Determine the (X, Y) coordinate at the center of the cell enclosing the given text.  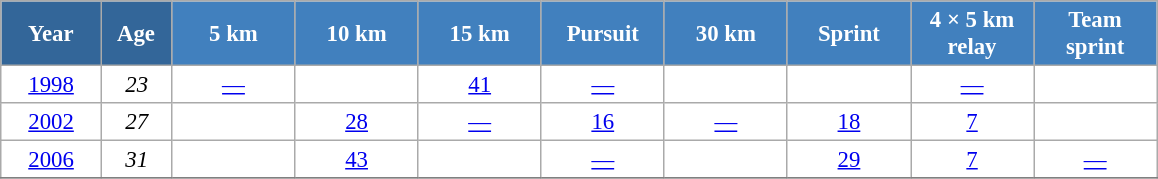
Year (52, 34)
Pursuit (602, 34)
43 (356, 160)
41 (480, 85)
31 (136, 160)
4 × 5 km relay (972, 34)
Age (136, 34)
5 km (234, 34)
18 (848, 122)
Team sprint (1096, 34)
2002 (52, 122)
2006 (52, 160)
1998 (52, 85)
10 km (356, 34)
Sprint (848, 34)
23 (136, 85)
29 (848, 160)
16 (602, 122)
30 km (726, 34)
15 km (480, 34)
27 (136, 122)
28 (356, 122)
